From the cell containing the given text, extract its center point as [x, y] coordinate. 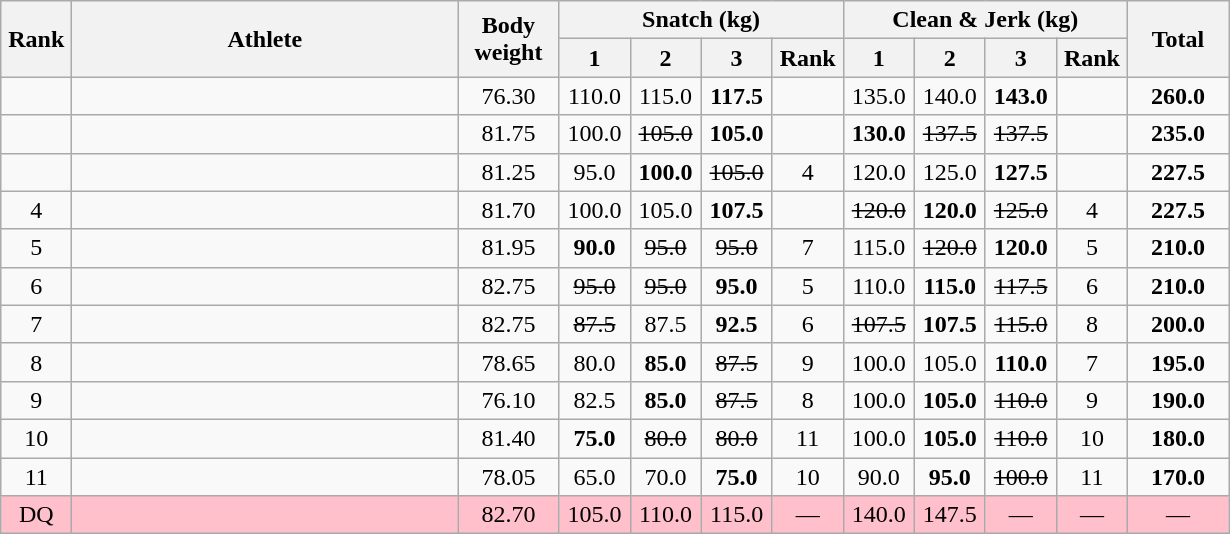
81.40 [508, 438]
78.05 [508, 477]
Total [1178, 39]
70.0 [666, 477]
195.0 [1178, 362]
190.0 [1178, 400]
DQ [36, 515]
Body weight [508, 39]
170.0 [1178, 477]
143.0 [1020, 96]
92.5 [736, 324]
Athlete [265, 39]
235.0 [1178, 134]
Snatch (kg) [701, 20]
200.0 [1178, 324]
81.75 [508, 134]
82.5 [594, 400]
130.0 [878, 134]
65.0 [594, 477]
76.30 [508, 96]
260.0 [1178, 96]
82.70 [508, 515]
127.5 [1020, 172]
76.10 [508, 400]
81.25 [508, 172]
147.5 [950, 515]
81.95 [508, 248]
180.0 [1178, 438]
135.0 [878, 96]
78.65 [508, 362]
81.70 [508, 210]
Clean & Jerk (kg) [985, 20]
